Output the (X, Y) coordinate of the center of the cell containing the given text.  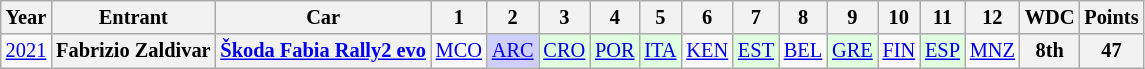
3 (564, 17)
GRE (852, 51)
ESP (942, 51)
Fabrizio Zaldivar (133, 51)
MCO (459, 51)
ITA (660, 51)
FIN (900, 51)
Entrant (133, 17)
KEN (707, 51)
MNZ (992, 51)
12 (992, 17)
8th (1050, 51)
Points (1111, 17)
11 (942, 17)
1 (459, 17)
2 (513, 17)
POR (614, 51)
6 (707, 17)
BEL (803, 51)
Year (26, 17)
7 (756, 17)
2021 (26, 51)
4 (614, 17)
Škoda Fabia Rally2 evo (322, 51)
8 (803, 17)
Car (322, 17)
9 (852, 17)
ARC (513, 51)
10 (900, 17)
EST (756, 51)
5 (660, 17)
CRO (564, 51)
47 (1111, 51)
WDC (1050, 17)
